Identify which cell holds the provided text, then report its (X, Y) central coordinate. 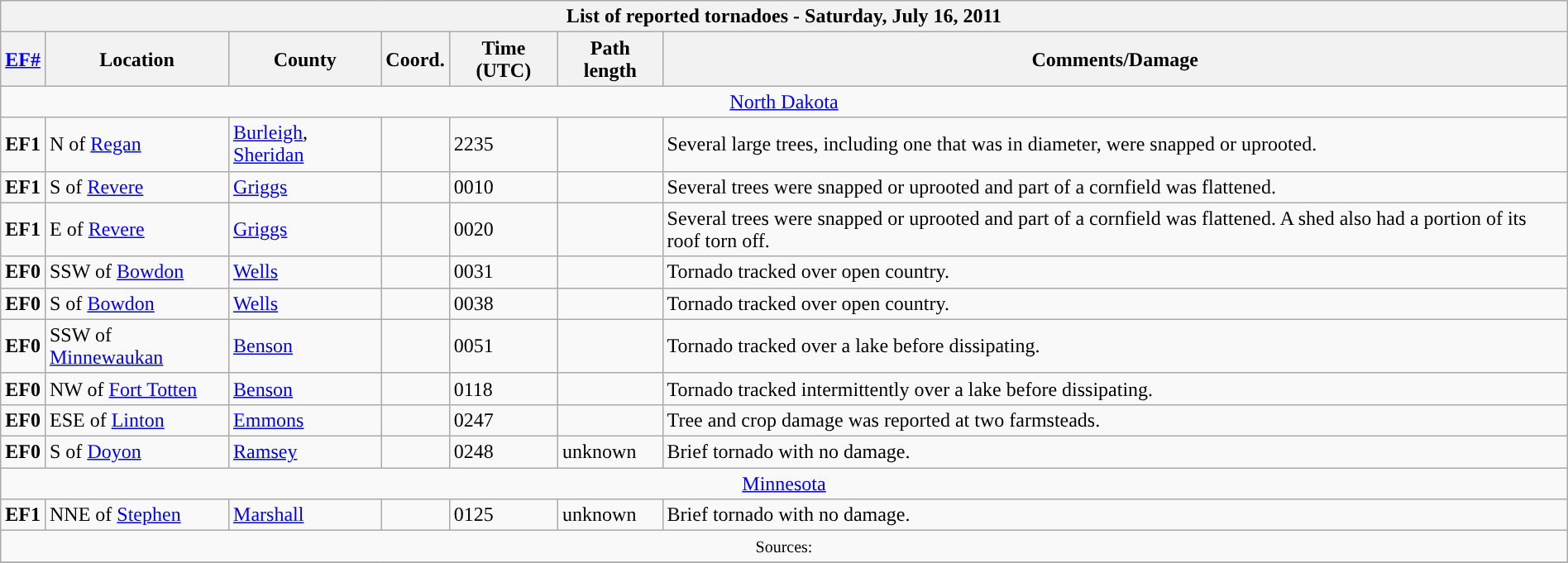
0125 (503, 515)
Several large trees, including one that was in diameter, were snapped or uprooted. (1115, 144)
0051 (503, 346)
Comments/Damage (1115, 60)
Emmons (305, 420)
Path length (610, 60)
Ramsey (305, 451)
SSW of Minnewaukan (136, 346)
ESE of Linton (136, 420)
NW of Fort Totten (136, 389)
Sources: (784, 546)
S of Revere (136, 187)
List of reported tornadoes - Saturday, July 16, 2011 (784, 17)
S of Doyon (136, 451)
Coord. (415, 60)
Several trees were snapped or uprooted and part of a cornfield was flattened. A shed also had a portion of its roof torn off. (1115, 230)
E of Revere (136, 230)
0010 (503, 187)
0031 (503, 272)
0038 (503, 303)
Tornado tracked intermittently over a lake before dissipating. (1115, 389)
Marshall (305, 515)
0247 (503, 420)
Minnesota (784, 484)
0020 (503, 230)
North Dakota (784, 102)
Burleigh, Sheridan (305, 144)
N of Regan (136, 144)
2235 (503, 144)
Location (136, 60)
EF# (23, 60)
0248 (503, 451)
Several trees were snapped or uprooted and part of a cornfield was flattened. (1115, 187)
Tree and crop damage was reported at two farmsteads. (1115, 420)
Tornado tracked over a lake before dissipating. (1115, 346)
S of Bowdon (136, 303)
NNE of Stephen (136, 515)
County (305, 60)
SSW of Bowdon (136, 272)
Time (UTC) (503, 60)
0118 (503, 389)
